Determine the (x, y) coordinate at the center of the cell enclosing the given text.  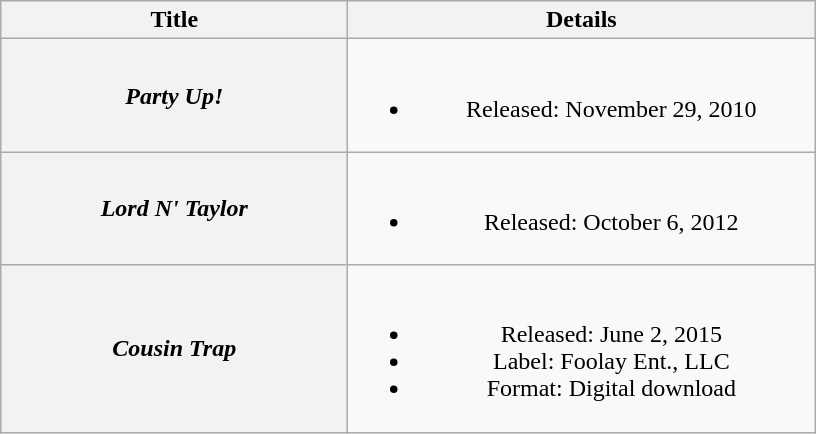
Released: June 2, 2015Label: Foolay Ent., LLCFormat: Digital download (582, 348)
Party Up! (174, 96)
Cousin Trap (174, 348)
Released: October 6, 2012 (582, 208)
Released: November 29, 2010 (582, 96)
Title (174, 20)
Lord N' Taylor (174, 208)
Details (582, 20)
